Return [X, Y] of the center of cell containing provided text 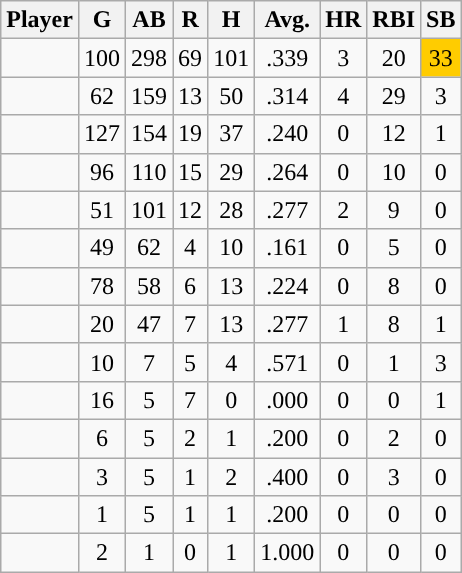
.571 [288, 362]
33 [441, 58]
HR [344, 20]
19 [190, 134]
49 [102, 248]
78 [102, 286]
R [190, 20]
.314 [288, 96]
Avg. [288, 20]
.161 [288, 248]
G [102, 20]
16 [102, 400]
.240 [288, 134]
RBI [394, 20]
1.000 [288, 553]
Player [40, 20]
.224 [288, 286]
AB [150, 20]
H [232, 20]
96 [102, 172]
.264 [288, 172]
69 [190, 58]
28 [232, 210]
9 [394, 210]
154 [150, 134]
.000 [288, 400]
47 [150, 324]
159 [150, 96]
127 [102, 134]
15 [190, 172]
50 [232, 96]
298 [150, 58]
110 [150, 172]
.400 [288, 477]
100 [102, 58]
51 [102, 210]
37 [232, 134]
SB [441, 20]
.339 [288, 58]
58 [150, 286]
